Extract the [X, Y] coordinate from the center of the cell holding the provided text.  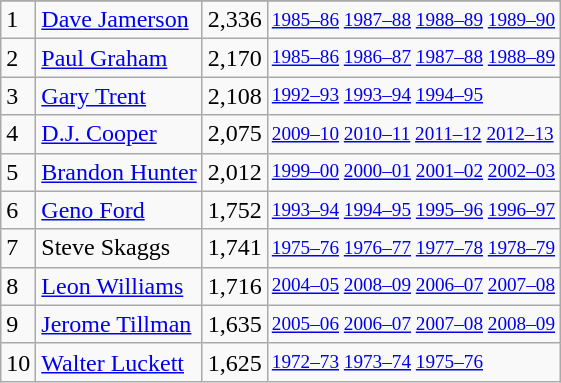
Walter Luckett [119, 362]
1,625 [234, 362]
D.J. Cooper [119, 134]
10 [18, 362]
2,170 [234, 58]
Geno Ford [119, 210]
1992–93 1993–94 1994–95 [413, 96]
1,635 [234, 324]
Dave Jamerson [119, 20]
2009–10 2010–11 2011–12 2012–13 [413, 134]
1975–76 1976–77 1977–78 1978–79 [413, 248]
3 [18, 96]
1999–00 2000–01 2001–02 2002–03 [413, 172]
9 [18, 324]
2,336 [234, 20]
2,108 [234, 96]
1,741 [234, 248]
8 [18, 286]
1985–86 1987–88 1988–89 1989–90 [413, 20]
1 [18, 20]
Paul Graham [119, 58]
Steve Skaggs [119, 248]
2005–06 2006–07 2007–08 2008–09 [413, 324]
Leon Williams [119, 286]
2,075 [234, 134]
1993–94 1994–95 1995–96 1996–97 [413, 210]
1,716 [234, 286]
7 [18, 248]
6 [18, 210]
2004–05 2008–09 2006–07 2007–08 [413, 286]
4 [18, 134]
2,012 [234, 172]
1985–86 1986–87 1987–88 1988–89 [413, 58]
1,752 [234, 210]
Brandon Hunter [119, 172]
Gary Trent [119, 96]
5 [18, 172]
1972–73 1973–74 1975–76 [413, 362]
Jerome Tillman [119, 324]
2 [18, 58]
